Capture the cell that displays the provided text and extract its (x, y) central coordinate. 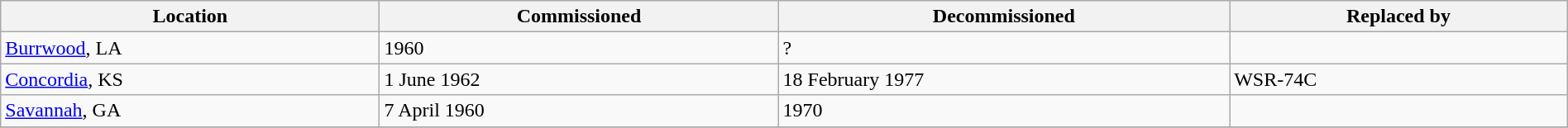
Burrwood, LA (190, 48)
? (1004, 48)
Savannah, GA (190, 111)
Replaced by (1399, 17)
1 June 1962 (579, 79)
WSR-74C (1399, 79)
1960 (579, 48)
Decommissioned (1004, 17)
Location (190, 17)
Commissioned (579, 17)
7 April 1960 (579, 111)
Concordia, KS (190, 79)
18 February 1977 (1004, 79)
1970 (1004, 111)
